Locate the cell with the specified text and output its [x, y] center coordinate. 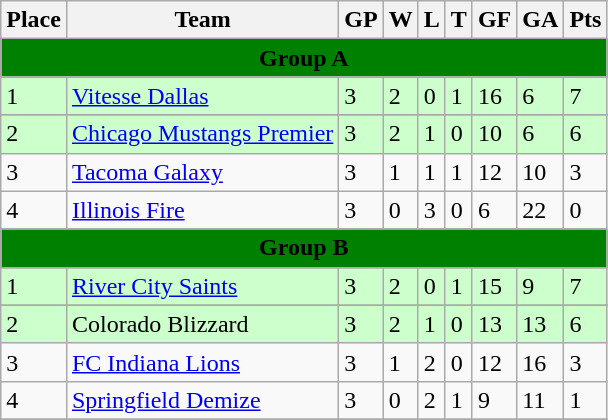
GA [540, 20]
11 [540, 400]
Team [202, 20]
Chicago Mustangs Premier [202, 134]
Pts [586, 20]
W [400, 20]
Springfield Demize [202, 400]
Group A [304, 58]
15 [494, 286]
Group B [304, 248]
Place [34, 20]
GF [494, 20]
Colorado Blizzard [202, 324]
GP [361, 20]
Vitesse Dallas [202, 96]
L [432, 20]
Illinois Fire [202, 210]
River City Saints [202, 286]
Tacoma Galaxy [202, 172]
22 [540, 210]
T [458, 20]
FC Indiana Lions [202, 362]
